Output the [x, y] coordinate of the center of the cell containing the given text.  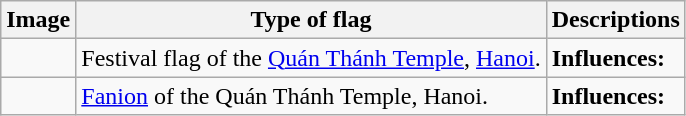
Festival flag of the Quán Thánh Temple, Hanoi. [311, 58]
Descriptions [616, 20]
Type of flag [311, 20]
Image [38, 20]
Fanion of the Quán Thánh Temple, Hanoi. [311, 96]
